From the cell containing the given text, extract its center point as [X, Y] coordinate. 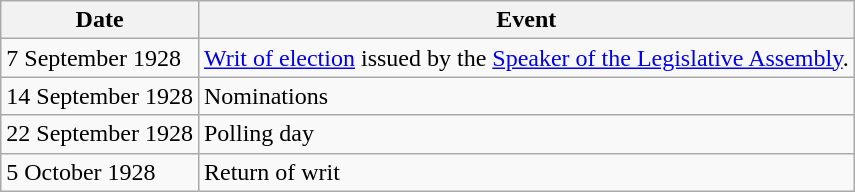
Date [100, 20]
5 October 1928 [100, 172]
Return of writ [526, 172]
Nominations [526, 96]
22 September 1928 [100, 134]
7 September 1928 [100, 58]
Polling day [526, 134]
14 September 1928 [100, 96]
Event [526, 20]
Writ of election issued by the Speaker of the Legislative Assembly. [526, 58]
